Pinpoint the cell where the given text exists, returning its (X, Y) midpoint coordinate. 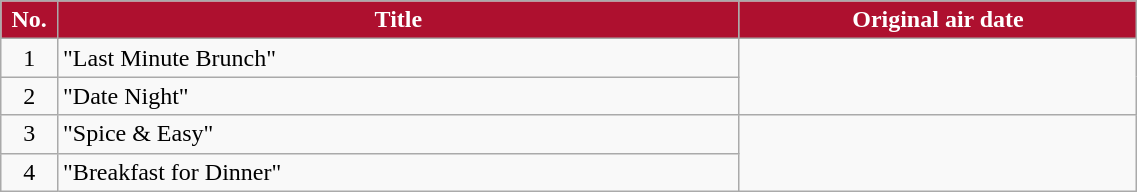
2 (30, 96)
1 (30, 58)
"Date Night" (399, 96)
"Spice & Easy" (399, 134)
No. (30, 20)
3 (30, 134)
"Last Minute Brunch" (399, 58)
"Breakfast for Dinner" (399, 172)
Original air date (938, 20)
Title (399, 20)
4 (30, 172)
